Provide the (x, y) coordinate of the cell's center where the given text is located.  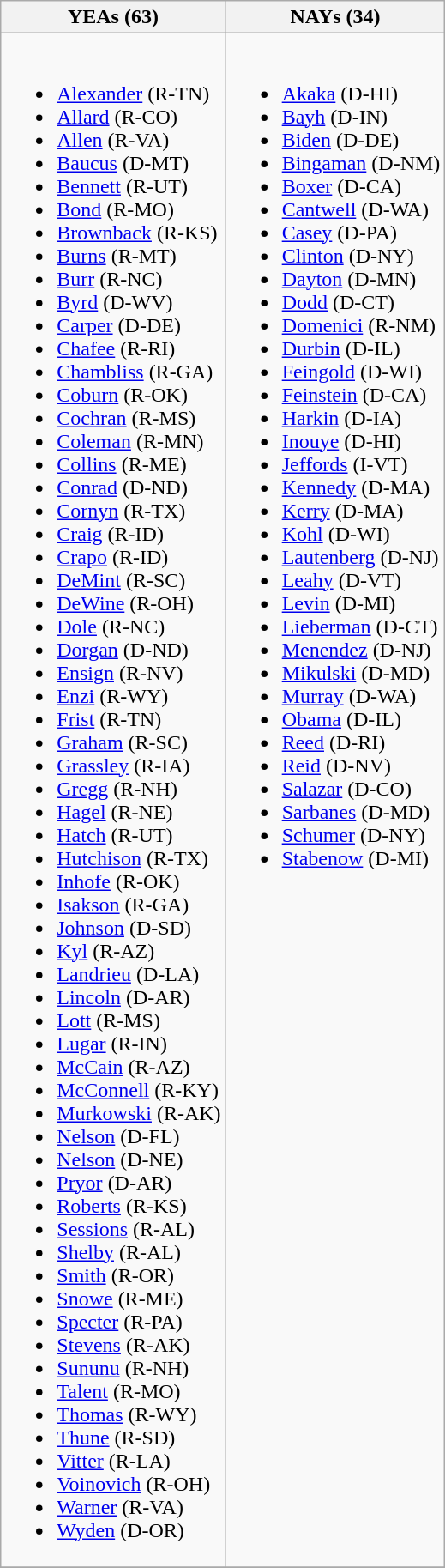
NAYs (34) (335, 17)
YEAs (63) (113, 17)
